From the cell containing the given text, extract its center point as (x, y) coordinate. 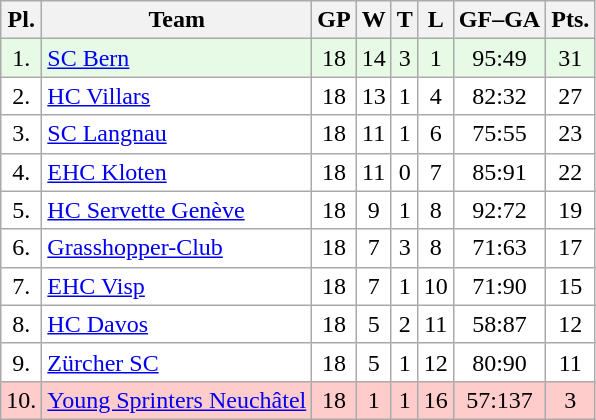
16 (436, 400)
Team (177, 20)
9. (22, 362)
71:63 (499, 248)
HC Servette Genève (177, 210)
23 (570, 134)
Pl. (22, 20)
GF–GA (499, 20)
6 (436, 134)
92:72 (499, 210)
4 (436, 96)
85:91 (499, 172)
95:49 (499, 58)
GP (334, 20)
75:55 (499, 134)
57:137 (499, 400)
Young Sprinters Neuchâtel (177, 400)
82:32 (499, 96)
3. (22, 134)
5. (22, 210)
0 (404, 172)
9 (374, 210)
22 (570, 172)
14 (374, 58)
T (404, 20)
SC Bern (177, 58)
W (374, 20)
EHC Kloten (177, 172)
8. (22, 324)
HC Villars (177, 96)
80:90 (499, 362)
27 (570, 96)
31 (570, 58)
2 (404, 324)
Grasshopper-Club (177, 248)
Pts. (570, 20)
Zürcher SC (177, 362)
19 (570, 210)
6. (22, 248)
HC Davos (177, 324)
L (436, 20)
10 (436, 286)
71:90 (499, 286)
15 (570, 286)
17 (570, 248)
10. (22, 400)
EHC Visp (177, 286)
58:87 (499, 324)
SC Langnau (177, 134)
2. (22, 96)
7. (22, 286)
1. (22, 58)
4. (22, 172)
13 (374, 96)
